For the text-containing cell, return its midpoint in (X, Y) coordinate format. 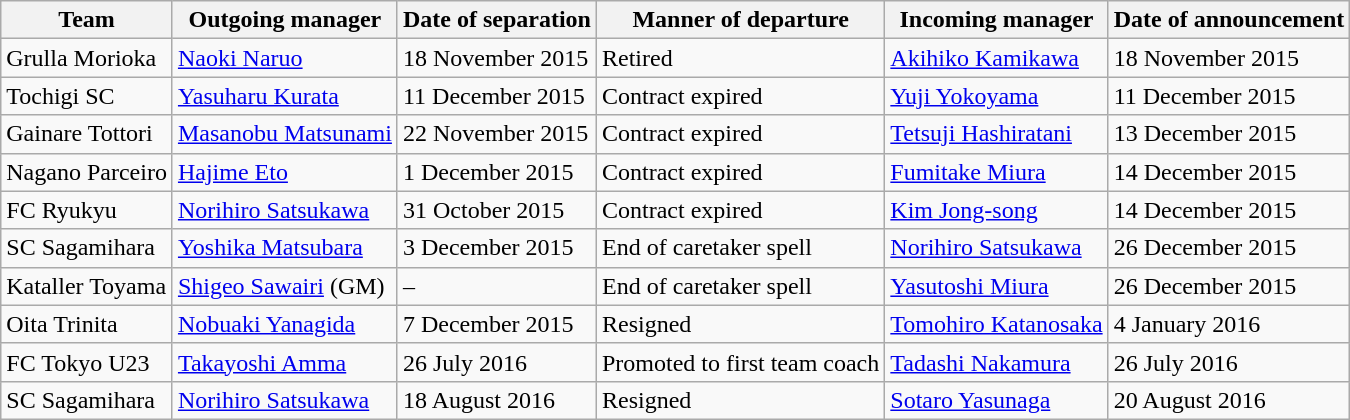
Kim Jong-song (996, 210)
Tochigi SC (87, 96)
4 January 2016 (1229, 324)
Tomohiro Katanosaka (996, 324)
Outgoing manager (284, 20)
Promoted to first team coach (740, 362)
Yoshika Matsubara (284, 248)
Masanobu Matsunami (284, 134)
20 August 2016 (1229, 400)
Akihiko Kamikawa (996, 58)
13 December 2015 (1229, 134)
Retired (740, 58)
Date of announcement (1229, 20)
Sotaro Yasunaga (996, 400)
Nobuaki Yanagida (284, 324)
18 August 2016 (496, 400)
Grulla Morioka (87, 58)
Manner of departure (740, 20)
Hajime Eto (284, 172)
Oita Trinita (87, 324)
7 December 2015 (496, 324)
22 November 2015 (496, 134)
3 December 2015 (496, 248)
31 October 2015 (496, 210)
Gainare Tottori (87, 134)
– (496, 286)
Takayoshi Amma (284, 362)
Tetsuji Hashiratani (996, 134)
Date of separation (496, 20)
Fumitake Miura (996, 172)
Kataller Toyama (87, 286)
Team (87, 20)
Shigeo Sawairi (GM) (284, 286)
Nagano Parceiro (87, 172)
Incoming manager (996, 20)
Yuji Yokoyama (996, 96)
FC Ryukyu (87, 210)
Naoki Naruo (284, 58)
1 December 2015 (496, 172)
Tadashi Nakamura (996, 362)
Yasutoshi Miura (996, 286)
FC Tokyo U23 (87, 362)
Yasuharu Kurata (284, 96)
